From the cell containing the given text, extract its center point as [x, y] coordinate. 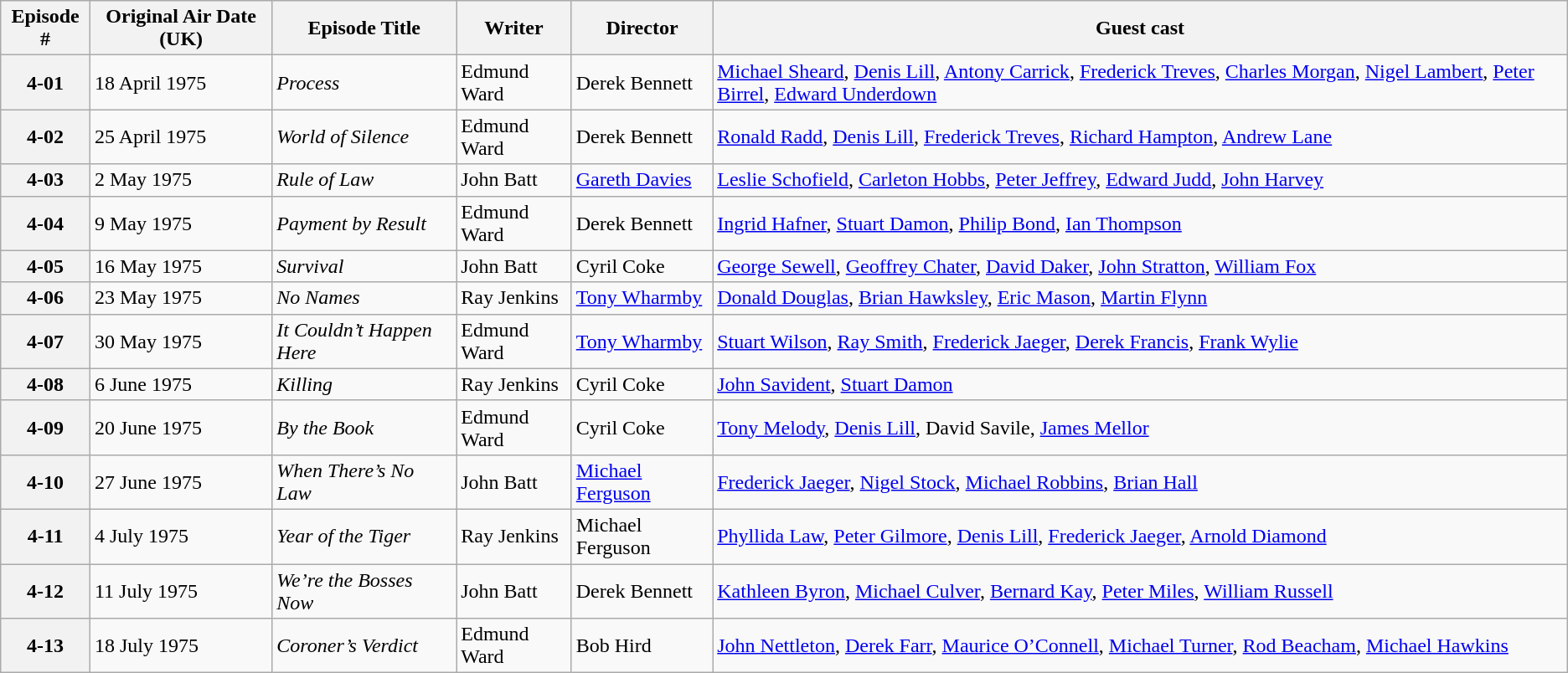
Gareth Davies [642, 180]
Frederick Jaeger, Nigel Stock, Michael Robbins, Brian Hall [1141, 482]
4-03 [45, 180]
Guest cast [1141, 28]
27 June 1975 [181, 482]
4-10 [45, 482]
World of Silence [364, 137]
Rule of Law [364, 180]
Director [642, 28]
Donald Douglas, Brian Hawksley, Eric Mason, Martin Flynn [1141, 298]
By the Book [364, 427]
16 May 1975 [181, 266]
Ronald Radd, Denis Lill, Frederick Treves, Richard Hampton, Andrew Lane [1141, 137]
Survival [364, 266]
2 May 1975 [181, 180]
No Names [364, 298]
4-05 [45, 266]
Writer [514, 28]
Payment by Result [364, 223]
20 June 1975 [181, 427]
Leslie Schofield, Carleton Hobbs, Peter Jeffrey, Edward Judd, John Harvey [1141, 180]
9 May 1975 [181, 223]
Killing [364, 384]
Michael Sheard, Denis Lill, Antony Carrick, Frederick Treves, Charles Morgan, Nigel Lambert, Peter Birrel, Edward Underdown [1141, 82]
18 July 1975 [181, 646]
Episode # [45, 28]
4-02 [45, 137]
4-12 [45, 591]
4-09 [45, 427]
Stuart Wilson, Ray Smith, Frederick Jaeger, Derek Francis, Frank Wylie [1141, 342]
We’re the Bosses Now [364, 591]
Tony Melody, Denis Lill, David Savile, James Mellor [1141, 427]
30 May 1975 [181, 342]
It Couldn’t Happen Here [364, 342]
Ingrid Hafner, Stuart Damon, Philip Bond, Ian Thompson [1141, 223]
4-08 [45, 384]
4-04 [45, 223]
Year of the Tiger [364, 536]
4-13 [45, 646]
25 April 1975 [181, 137]
When There’s No Law [364, 482]
George Sewell, Geoffrey Chater, David Daker, John Stratton, William Fox [1141, 266]
Bob Hird [642, 646]
Original Air Date (UK) [181, 28]
18 April 1975 [181, 82]
4 July 1975 [181, 536]
John Nettleton, Derek Farr, Maurice O’Connell, Michael Turner, Rod Beacham, Michael Hawkins [1141, 646]
Phyllida Law, Peter Gilmore, Denis Lill, Frederick Jaeger, Arnold Diamond [1141, 536]
11 July 1975 [181, 591]
23 May 1975 [181, 298]
4-07 [45, 342]
6 June 1975 [181, 384]
4-11 [45, 536]
Episode Title [364, 28]
John Savident, Stuart Damon [1141, 384]
4-06 [45, 298]
4-01 [45, 82]
Kathleen Byron, Michael Culver, Bernard Kay, Peter Miles, William Russell [1141, 591]
Process [364, 82]
Coroner’s Verdict [364, 646]
